Capture the cell that displays the provided text and extract its (x, y) central coordinate. 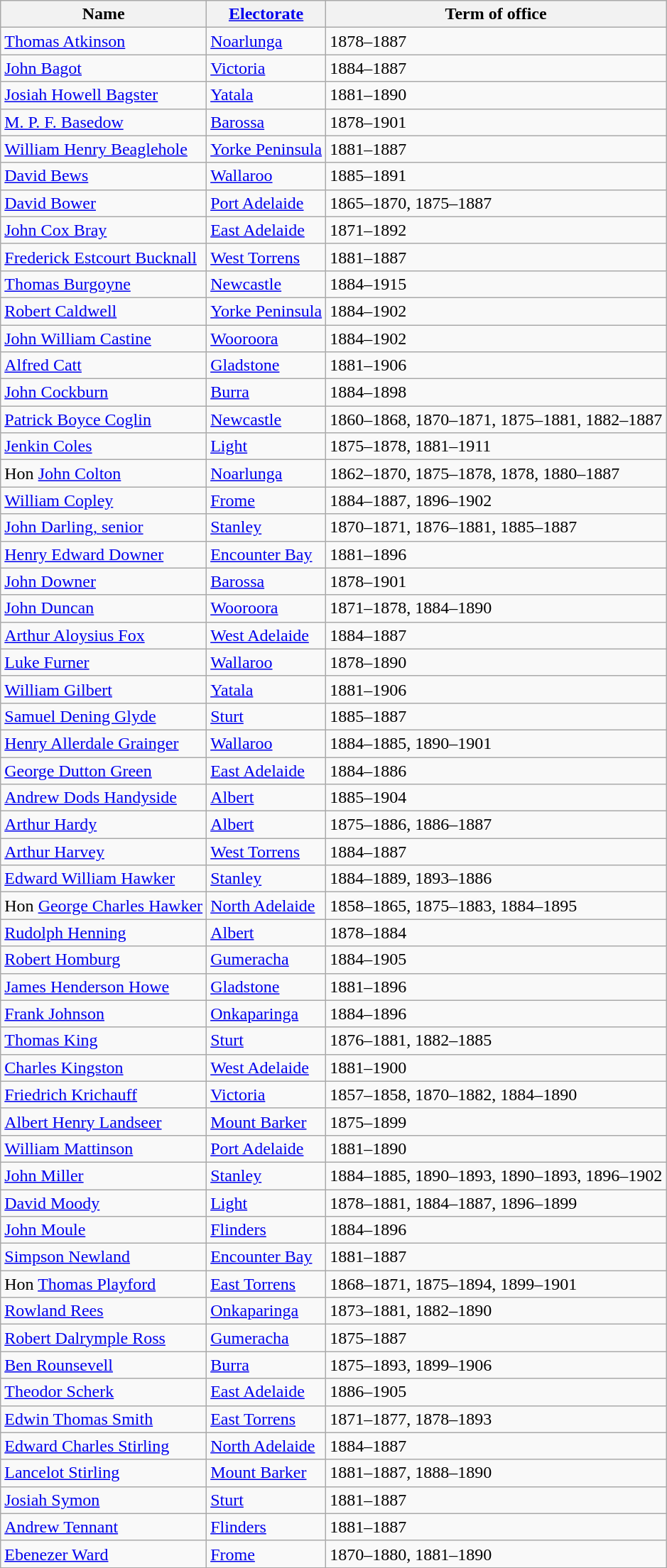
1885–1887 (496, 716)
1884–1915 (496, 284)
Patrick Boyce Coglin (104, 420)
Luke Furner (104, 662)
Edwin Thomas Smith (104, 1419)
John Cockburn (104, 393)
1875–1887 (496, 1338)
1868–1871, 1875–1894, 1899–1901 (496, 1284)
David Bower (104, 203)
William Gilbert (104, 689)
Thomas Burgoyne (104, 284)
Hon George Charles Hawker (104, 906)
Name (104, 14)
1858–1865, 1875–1883, 1884–1895 (496, 906)
Thomas Atkinson (104, 41)
1884–1885, 1890–1901 (496, 743)
William Mattinson (104, 1148)
1884–1887, 1896–1902 (496, 500)
Jenkin Coles (104, 446)
Electorate (266, 14)
Josiah Howell Bagster (104, 95)
1881–1887, 1888–1890 (496, 1473)
Samuel Dening Glyde (104, 716)
1884–1889, 1893–1886 (496, 879)
Arthur Hardy (104, 825)
1884–1898 (496, 393)
Hon John Colton (104, 473)
John Duncan (104, 608)
Robert Homburg (104, 960)
Ben Rounsevell (104, 1365)
Charles Kingston (104, 1068)
Thomas King (104, 1041)
1878–1884 (496, 933)
1885–1891 (496, 176)
John William Castine (104, 339)
David Bews (104, 176)
Rudolph Henning (104, 933)
William Henry Beaglehole (104, 149)
1870–1880, 1881–1890 (496, 1554)
George Dutton Green (104, 770)
1871–1892 (496, 230)
1870–1871, 1876–1881, 1885–1887 (496, 527)
1875–1878, 1881–1911 (496, 446)
James Henderson Howe (104, 987)
Hon Thomas Playford (104, 1284)
1871–1877, 1878–1893 (496, 1419)
Henry Edward Downer (104, 554)
John Miller (104, 1175)
1865–1870, 1875–1887 (496, 203)
Andrew Dods Handyside (104, 798)
1884–1886 (496, 770)
1878–1887 (496, 41)
Simpson Newland (104, 1257)
1875–1886, 1886–1887 (496, 825)
Robert Caldwell (104, 311)
John Moule (104, 1230)
John Downer (104, 581)
1884–1885, 1890–1893, 1890–1893, 1896–1902 (496, 1175)
John Cox Bray (104, 230)
1886–1905 (496, 1392)
Frederick Estcourt Bucknall (104, 257)
1878–1881, 1884–1887, 1896–1899 (496, 1203)
Andrew Tennant (104, 1527)
Frank Johnson (104, 1014)
Henry Allerdale Grainger (104, 743)
David Moody (104, 1203)
John Bagot (104, 68)
Edward William Hawker (104, 879)
Term of office (496, 14)
1875–1893, 1899–1906 (496, 1365)
Arthur Aloysius Fox (104, 635)
Josiah Symon (104, 1500)
Edward Charles Stirling (104, 1446)
M. P. F. Basedow (104, 122)
Friedrich Krichauff (104, 1095)
1885–1904 (496, 798)
Ebenezer Ward (104, 1554)
William Copley (104, 500)
1857–1858, 1870–1882, 1884–1890 (496, 1095)
Theodor Scherk (104, 1392)
1873–1881, 1882–1890 (496, 1311)
1878–1890 (496, 662)
1875–1899 (496, 1122)
1881–1900 (496, 1068)
Arthur Harvey (104, 852)
Albert Henry Landseer (104, 1122)
1884–1905 (496, 960)
Lancelot Stirling (104, 1473)
1876–1881, 1882–1885 (496, 1041)
1871–1878, 1884–1890 (496, 608)
Alfred Catt (104, 366)
1862–1870, 1875–1878, 1878, 1880–1887 (496, 473)
1860–1868, 1870–1871, 1875–1881, 1882–1887 (496, 420)
Robert Dalrymple Ross (104, 1338)
John Darling, senior (104, 527)
Rowland Rees (104, 1311)
